Determine the (x, y) coordinate at the center of the cell enclosing the given text.  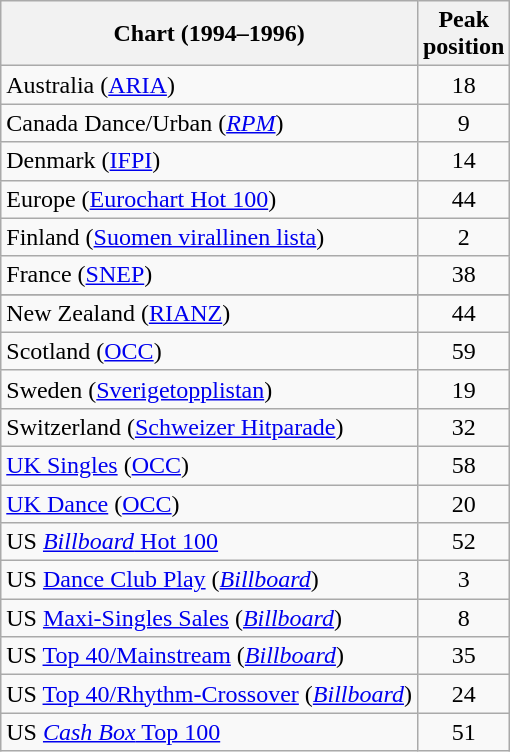
France (SNEP) (210, 275)
35 (463, 656)
24 (463, 694)
Australia (ARIA) (210, 85)
18 (463, 85)
Scotland (OCC) (210, 351)
8 (463, 618)
2 (463, 237)
Chart (1994–1996) (210, 34)
UK Singles (OCC) (210, 465)
19 (463, 389)
52 (463, 542)
US Dance Club Play (Billboard) (210, 580)
20 (463, 503)
58 (463, 465)
UK Dance (OCC) (210, 503)
US Cash Box Top 100 (210, 732)
59 (463, 351)
Switzerland (Schweizer Hitparade) (210, 427)
US Top 40/Mainstream (Billboard) (210, 656)
Europe (Eurochart Hot 100) (210, 199)
Peakposition (463, 34)
14 (463, 161)
3 (463, 580)
Canada Dance/Urban (RPM) (210, 123)
38 (463, 275)
US Billboard Hot 100 (210, 542)
51 (463, 732)
US Top 40/Rhythm-Crossover (Billboard) (210, 694)
32 (463, 427)
Sweden (Sverigetopplistan) (210, 389)
US Maxi-Singles Sales (Billboard) (210, 618)
Finland (Suomen virallinen lista) (210, 237)
9 (463, 123)
New Zealand (RIANZ) (210, 313)
Denmark (IFPI) (210, 161)
